Pinpoint the cell where the given text exists, returning its [X, Y] midpoint coordinate. 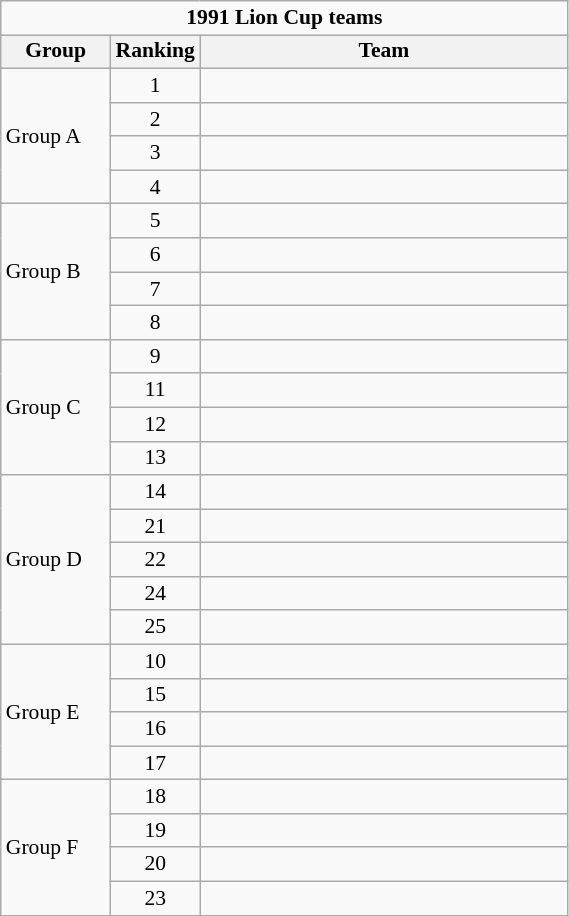
Group D [56, 560]
4 [156, 187]
12 [156, 425]
22 [156, 560]
5 [156, 221]
Group C [56, 408]
6 [156, 255]
25 [156, 628]
20 [156, 865]
11 [156, 391]
13 [156, 458]
23 [156, 899]
19 [156, 831]
Group F [56, 848]
10 [156, 662]
21 [156, 526]
Ranking [156, 52]
Group E [56, 712]
9 [156, 357]
24 [156, 594]
Team [384, 52]
14 [156, 492]
3 [156, 154]
Group [56, 52]
1 [156, 86]
17 [156, 763]
16 [156, 729]
8 [156, 323]
15 [156, 695]
18 [156, 797]
1991 Lion Cup teams [284, 18]
7 [156, 289]
Group B [56, 272]
Group A [56, 136]
2 [156, 120]
